Extract the [x, y] coordinate from the center of the cell holding the provided text.  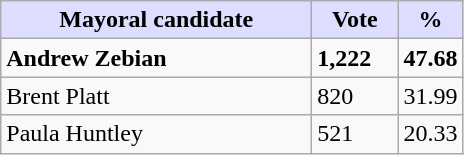
% [430, 20]
Mayoral candidate [156, 20]
521 [355, 134]
20.33 [430, 134]
Andrew Zebian [156, 58]
Vote [355, 20]
Paula Huntley [156, 134]
Brent Platt [156, 96]
47.68 [430, 58]
820 [355, 96]
1,222 [355, 58]
31.99 [430, 96]
